Locate the cell with the specified text and output its [X, Y] center coordinate. 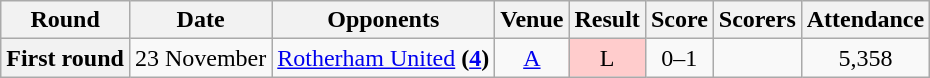
Rotherham United (4) [384, 58]
Round [66, 20]
5,358 [865, 58]
0–1 [679, 58]
A [532, 58]
Opponents [384, 20]
Result [607, 20]
Score [679, 20]
Date [200, 20]
Attendance [865, 20]
23 November [200, 58]
Venue [532, 20]
First round [66, 58]
Scorers [757, 20]
L [607, 58]
